Return [X, Y] of the center of cell containing provided text 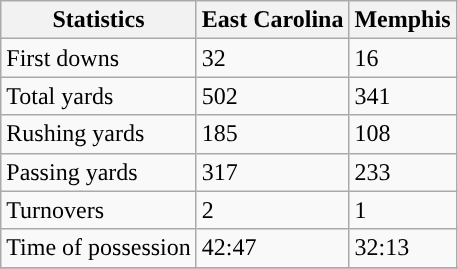
32 [272, 58]
East Carolina [272, 20]
2 [272, 210]
1 [402, 210]
Time of possession [99, 248]
32:13 [402, 248]
341 [402, 96]
Turnovers [99, 210]
502 [272, 96]
First downs [99, 58]
Total yards [99, 96]
Rushing yards [99, 134]
185 [272, 134]
42:47 [272, 248]
108 [402, 134]
Memphis [402, 20]
Statistics [99, 20]
317 [272, 172]
233 [402, 172]
16 [402, 58]
Passing yards [99, 172]
